Identify which cell holds the provided text, then report its [X, Y] central coordinate. 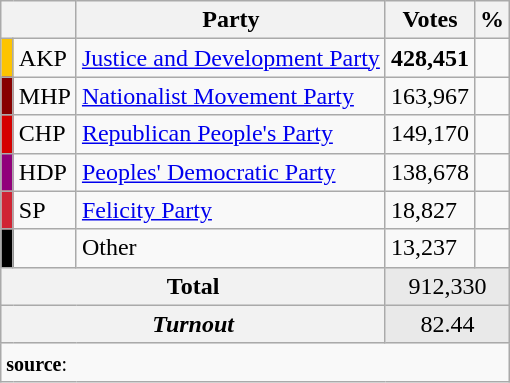
Nationalist Movement Party [230, 96]
18,827 [430, 210]
138,678 [430, 172]
source: [256, 362]
82.44 [447, 324]
SP [44, 210]
MHP [44, 96]
HDP [44, 172]
149,170 [430, 134]
13,237 [430, 248]
Party [230, 20]
Justice and Development Party [230, 58]
CHP [44, 134]
912,330 [447, 286]
Other [230, 248]
Peoples' Democratic Party [230, 172]
Total [194, 286]
428,451 [430, 58]
163,967 [430, 96]
Felicity Party [230, 210]
Republican People's Party [230, 134]
AKP [44, 58]
Votes [430, 20]
% [492, 20]
Turnout [194, 324]
